Provide the (X, Y) coordinate of the cell's center where the given text is located.  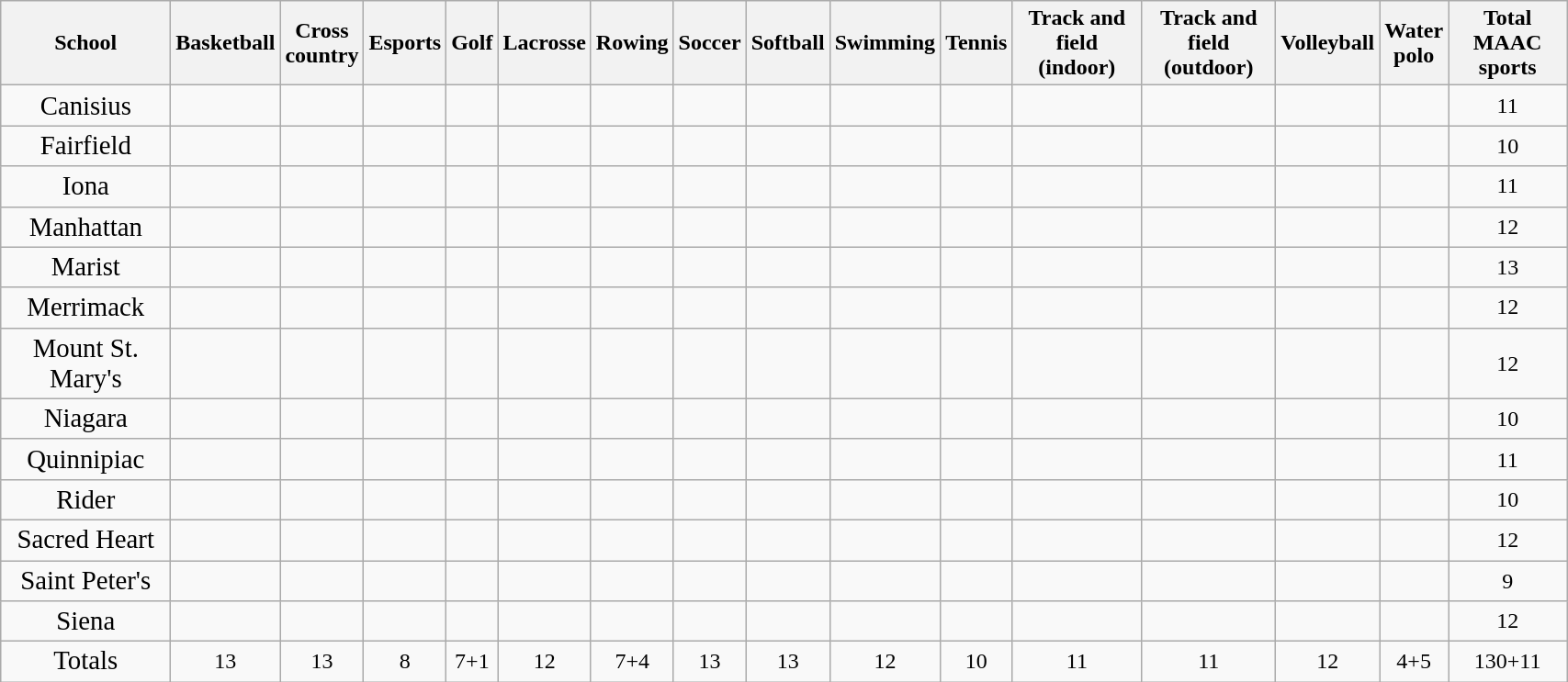
Esports (405, 43)
Fairfield (86, 146)
Tennis (976, 43)
Saint Peter's (86, 580)
Quinnipiac (86, 459)
9 (1508, 580)
Waterpolo (1415, 43)
7+4 (632, 662)
Track and field(outdoor) (1209, 43)
Rowing (632, 43)
TotalMAAC sports (1508, 43)
Volleyball (1328, 43)
Softball (788, 43)
Swimming (885, 43)
4+5 (1415, 662)
Rider (86, 499)
Niagara (86, 419)
Soccer (709, 43)
Mount St. Mary's (86, 363)
Siena (86, 621)
Lacrosse (544, 43)
7+1 (472, 662)
Merrimack (86, 307)
8 (405, 662)
Crosscountry (321, 43)
130+11 (1508, 662)
Marist (86, 267)
Track and field(indoor) (1077, 43)
Canisius (86, 106)
Basketball (226, 43)
Totals (86, 662)
School (86, 43)
Manhattan (86, 227)
Sacred Heart (86, 540)
Iona (86, 186)
Golf (472, 43)
